Find where the given text appears and provide that cell's center as (x, y) coordinate. 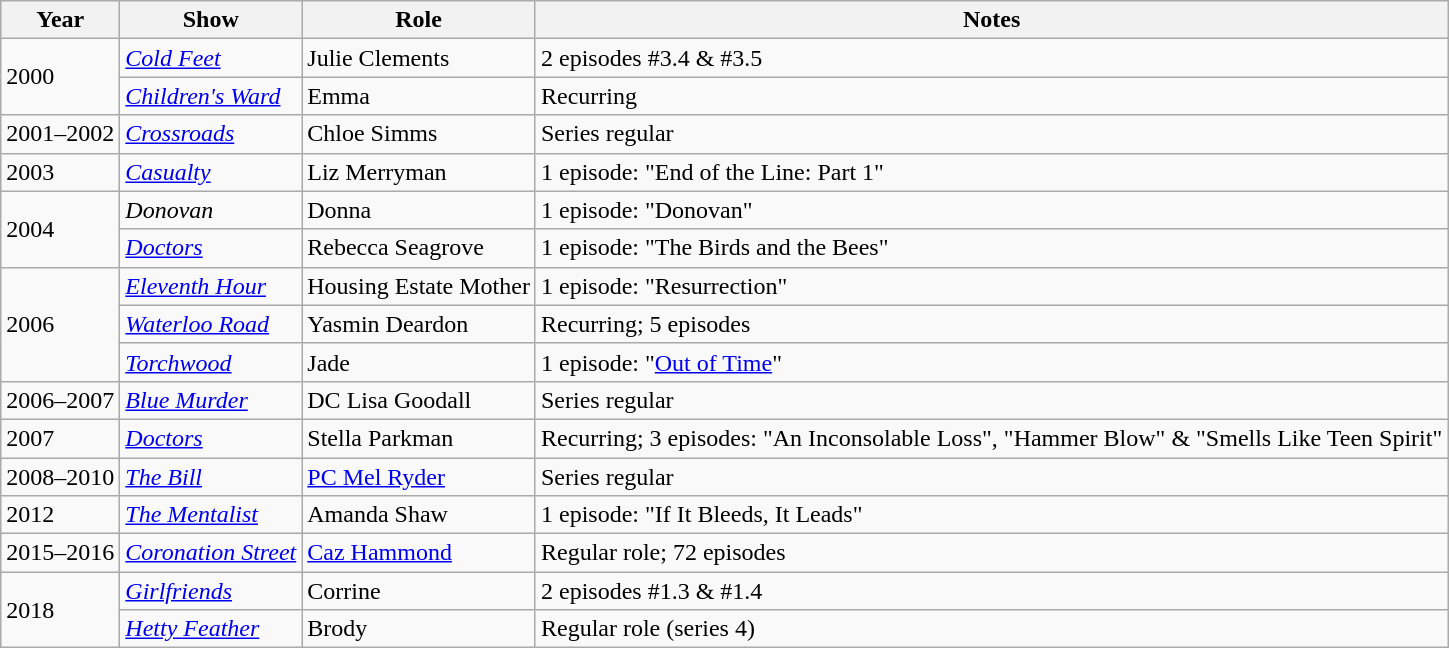
Stella Parkman (419, 438)
2012 (60, 515)
1 episode: "Donovan" (991, 210)
Children's Ward (211, 96)
Waterloo Road (211, 324)
The Bill (211, 477)
Donovan (211, 210)
1 episode: "End of the Line: Part 1" (991, 172)
Rebecca Seagrove (419, 248)
1 episode: "Resurrection" (991, 286)
Housing Estate Mother (419, 286)
2008–2010 (60, 477)
Brody (419, 629)
Jade (419, 362)
Caz Hammond (419, 553)
Chloe Simms (419, 134)
Julie Clements (419, 58)
2001–2002 (60, 134)
Donna (419, 210)
1 episode: "If It Bleeds, It Leads" (991, 515)
Casualty (211, 172)
Girlfriends (211, 591)
Recurring (991, 96)
PC Mel Ryder (419, 477)
Regular role (series 4) (991, 629)
Role (419, 20)
Yasmin Deardon (419, 324)
Liz Merryman (419, 172)
2007 (60, 438)
2003 (60, 172)
Crossroads (211, 134)
Corrine (419, 591)
Amanda Shaw (419, 515)
Coronation Street (211, 553)
2018 (60, 610)
The Mentalist (211, 515)
Eleventh Hour (211, 286)
1 episode: "The Birds and the Bees" (991, 248)
2006–2007 (60, 400)
2006 (60, 324)
Year (60, 20)
2000 (60, 77)
Hetty Feather (211, 629)
2 episodes #3.4 & #3.5 (991, 58)
Recurring; 5 episodes (991, 324)
Blue Murder (211, 400)
Notes (991, 20)
Cold Feet (211, 58)
2004 (60, 229)
Emma (419, 96)
1 episode: "Out of Time" (991, 362)
Recurring; 3 episodes: "An Inconsolable Loss", "Hammer Blow" & "Smells Like Teen Spirit" (991, 438)
2 episodes #1.3 & #1.4 (991, 591)
2015–2016 (60, 553)
Torchwood (211, 362)
Show (211, 20)
Regular role; 72 episodes (991, 553)
DC Lisa Goodall (419, 400)
